Identify which cell holds the provided text, then report its (x, y) central coordinate. 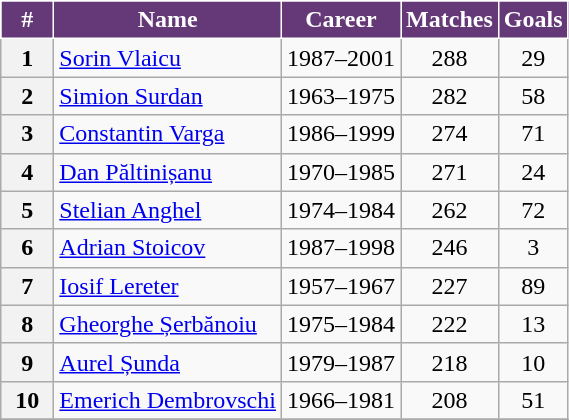
51 (533, 400)
1987–2001 (340, 58)
Iosif Lereter (168, 286)
Aurel Șunda (168, 362)
274 (450, 134)
24 (533, 172)
Emerich Dembrovschi (168, 400)
7 (28, 286)
8 (28, 324)
2 (28, 96)
Career (340, 20)
58 (533, 96)
222 (450, 324)
1975–1984 (340, 324)
227 (450, 286)
Constantin Varga (168, 134)
9 (28, 362)
1986–1999 (340, 134)
71 (533, 134)
# (28, 20)
Adrian Stoicov (168, 248)
1970–1985 (340, 172)
246 (450, 248)
1963–1975 (340, 96)
Dan Păltinișanu (168, 172)
6 (28, 248)
13 (533, 324)
1966–1981 (340, 400)
Simion Surdan (168, 96)
208 (450, 400)
1979–1987 (340, 362)
Gheorghe Șerbănoiu (168, 324)
1974–1984 (340, 210)
4 (28, 172)
1957–1967 (340, 286)
Goals (533, 20)
288 (450, 58)
1987–1998 (340, 248)
72 (533, 210)
282 (450, 96)
Stelian Anghel (168, 210)
29 (533, 58)
271 (450, 172)
Matches (450, 20)
5 (28, 210)
Sorin Vlaicu (168, 58)
262 (450, 210)
1 (28, 58)
218 (450, 362)
Name (168, 20)
89 (533, 286)
